Output the [x, y] coordinate of the center of the cell containing the given text.  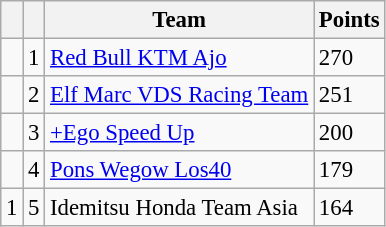
Points [350, 20]
Team [180, 20]
Pons Wegow Los40 [180, 170]
179 [350, 170]
251 [350, 95]
Elf Marc VDS Racing Team [180, 95]
Red Bull KTM Ajo [180, 58]
3 [34, 133]
Idemitsu Honda Team Asia [180, 208]
270 [350, 58]
4 [34, 170]
2 [34, 95]
164 [350, 208]
200 [350, 133]
+Ego Speed Up [180, 133]
5 [34, 208]
